Extract the (X, Y) coordinate from the center of the cell holding the provided text.  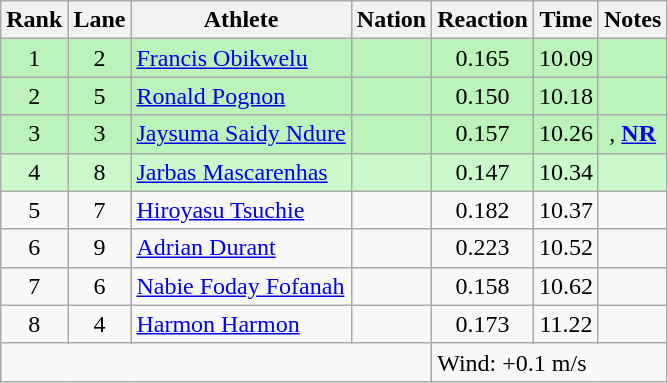
10.18 (566, 96)
10.09 (566, 58)
0.147 (483, 172)
0.182 (483, 210)
Athlete (241, 20)
1 (34, 58)
Notes (632, 20)
Wind: +0.1 m/s (550, 362)
Adrian Durant (241, 248)
, NR (632, 134)
Time (566, 20)
9 (100, 248)
Jarbas Mascarenhas (241, 172)
10.26 (566, 134)
0.173 (483, 324)
Jaysuma Saidy Ndure (241, 134)
0.157 (483, 134)
Harmon Harmon (241, 324)
Rank (34, 20)
0.150 (483, 96)
10.52 (566, 248)
Nabie Foday Fofanah (241, 286)
Nation (391, 20)
11.22 (566, 324)
Lane (100, 20)
10.62 (566, 286)
10.37 (566, 210)
10.34 (566, 172)
0.223 (483, 248)
Hiroyasu Tsuchie (241, 210)
0.165 (483, 58)
Reaction (483, 20)
Ronald Pognon (241, 96)
Francis Obikwelu (241, 58)
0.158 (483, 286)
